Locate the cell with the specified text and output its [X, Y] center coordinate. 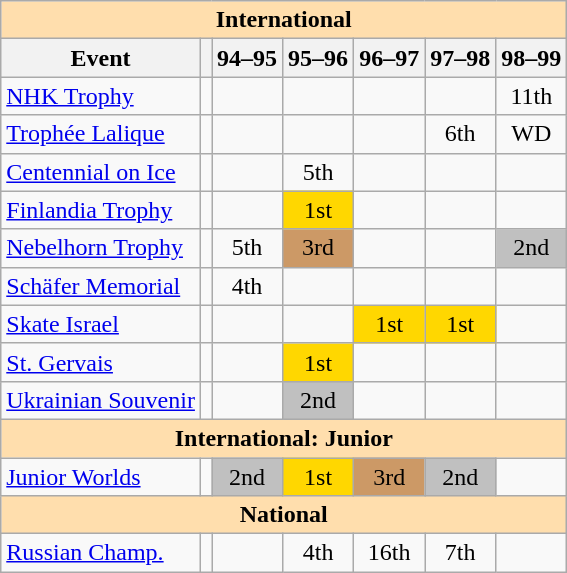
Schäfer Memorial [101, 286]
Event [101, 58]
95–96 [318, 58]
National [284, 515]
Centennial on Ice [101, 172]
St. Gervais [101, 362]
6th [460, 134]
International [284, 20]
94–95 [248, 58]
Junior Worlds [101, 477]
Russian Champ. [101, 553]
7th [460, 553]
98–99 [532, 58]
NHK Trophy [101, 96]
Finlandia Trophy [101, 210]
96–97 [390, 58]
International: Junior [284, 438]
Ukrainian Souvenir [101, 400]
Trophée Lalique [101, 134]
16th [390, 553]
97–98 [460, 58]
WD [532, 134]
Nebelhorn Trophy [101, 248]
11th [532, 96]
Skate Israel [101, 324]
